Pinpoint the cell where the given text exists, returning its (X, Y) midpoint coordinate. 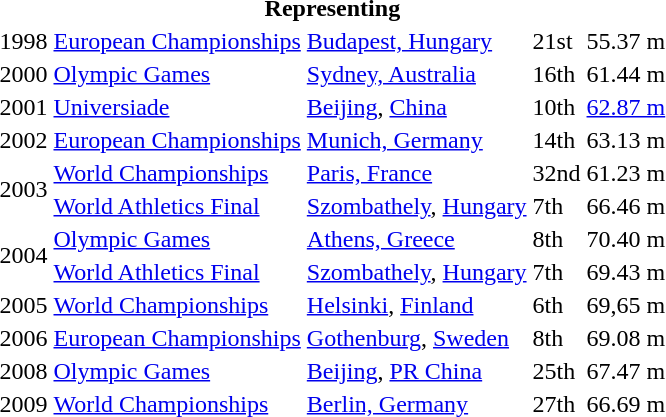
Gothenburg, Sweden (416, 338)
16th (556, 74)
Athens, Greece (416, 239)
Budapest, Hungary (416, 41)
Helsinki, Finland (416, 305)
Sydney, Australia (416, 74)
14th (556, 140)
Universiade (177, 107)
25th (556, 371)
Beijing, China (416, 107)
Munich, Germany (416, 140)
Beijing, PR China (416, 371)
32nd (556, 173)
Paris, France (416, 173)
21st (556, 41)
10th (556, 107)
6th (556, 305)
